Scan for the cell matching the given text and deliver its (x, y) coordinate at center. 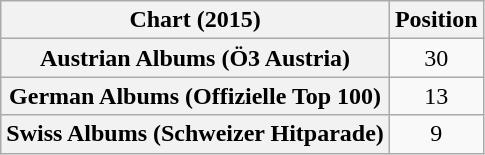
German Albums (Offizielle Top 100) (196, 96)
13 (436, 96)
Swiss Albums (Schweizer Hitparade) (196, 134)
Chart (2015) (196, 20)
Position (436, 20)
30 (436, 58)
Austrian Albums (Ö3 Austria) (196, 58)
9 (436, 134)
